Output the [X, Y] coordinate of the center of the cell containing the given text.  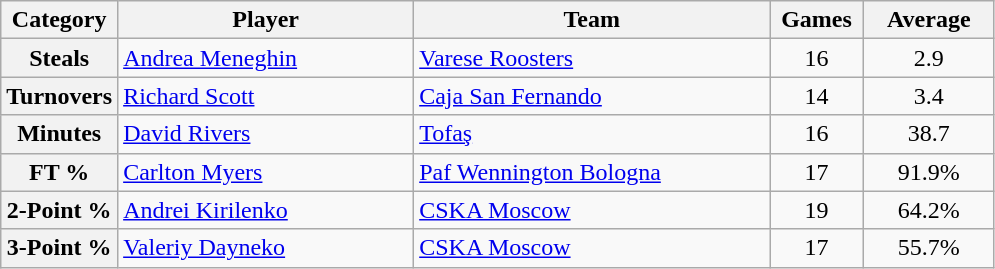
3.4 [928, 96]
64.2% [928, 210]
Carlton Myers [266, 172]
Player [266, 20]
Valeriy Dayneko [266, 248]
Varese Roosters [592, 58]
David Rivers [266, 134]
Steals [60, 58]
3-Point % [60, 248]
2.9 [928, 58]
Paf Wennington Bologna [592, 172]
Turnovers [60, 96]
14 [817, 96]
19 [817, 210]
Caja San Fernando [592, 96]
FT % [60, 172]
38.7 [928, 134]
2-Point % [60, 210]
Tofaş [592, 134]
Average [928, 20]
55.7% [928, 248]
91.9% [928, 172]
Minutes [60, 134]
Andrea Meneghin [266, 58]
Games [817, 20]
Richard Scott [266, 96]
Team [592, 20]
Category [60, 20]
Andrei Kirilenko [266, 210]
